Find where the given text appears and provide that cell's center as [x, y] coordinate. 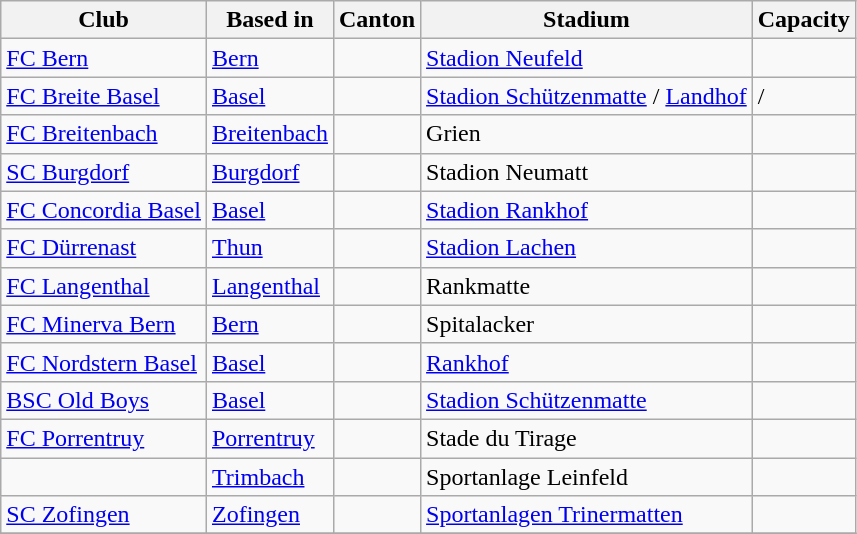
Stadion Schützenmatte / Landhof [587, 96]
/ [804, 96]
Rankmatte [587, 286]
FC Nordstern Basel [104, 362]
Burgdorf [270, 172]
Langenthal [270, 286]
Capacity [804, 20]
Stadion Rankhof [587, 210]
FC Bern [104, 58]
Trimbach [270, 477]
Club [104, 20]
Stade du Tirage [587, 438]
Canton [376, 20]
FC Breitenbach [104, 134]
FC Dürrenast [104, 248]
FC Minerva Bern [104, 324]
Stadion Schützenmatte [587, 400]
FC Breite Basel [104, 96]
SC Burgdorf [104, 172]
SC Zofingen [104, 515]
Stadion Neumatt [587, 172]
Grien [587, 134]
Rankhof [587, 362]
Thun [270, 248]
FC Concordia Basel [104, 210]
FC Porrentruy [104, 438]
Sportanlagen Trinermatten [587, 515]
Stadium [587, 20]
Stadion Neufeld [587, 58]
Stadion Lachen [587, 248]
Porrentruy [270, 438]
Breitenbach [270, 134]
BSC Old Boys [104, 400]
Zofingen [270, 515]
Spitalacker [587, 324]
FC Langenthal [104, 286]
Sportanlage Leinfeld [587, 477]
Based in [270, 20]
